For the text-containing cell, return its midpoint in (X, Y) coordinate format. 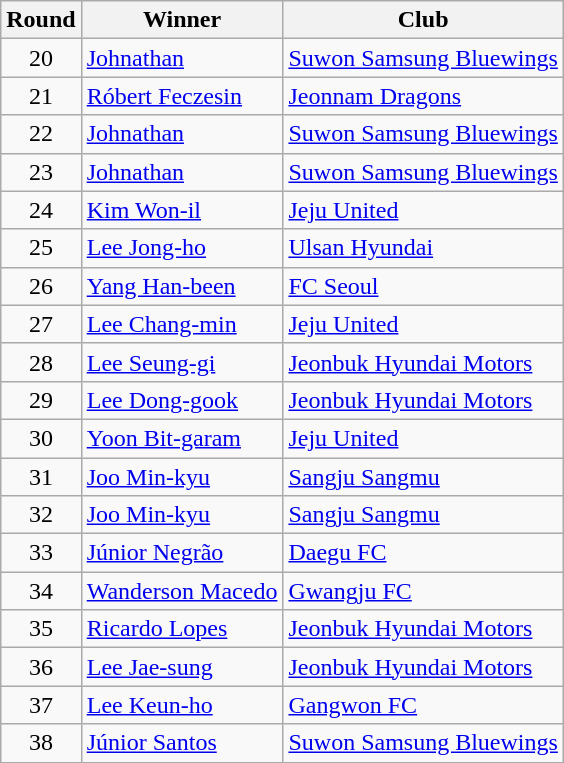
32 (41, 515)
Júnior Negrão (182, 553)
Jeonnam Dragons (423, 96)
Club (423, 20)
36 (41, 667)
30 (41, 438)
37 (41, 705)
22 (41, 134)
Lee Keun-ho (182, 705)
28 (41, 362)
21 (41, 96)
27 (41, 324)
24 (41, 210)
Ulsan Hyundai (423, 248)
Yoon Bit-garam (182, 438)
26 (41, 286)
Ricardo Lopes (182, 629)
Gangwon FC (423, 705)
20 (41, 58)
25 (41, 248)
Winner (182, 20)
Róbert Feczesin (182, 96)
34 (41, 591)
Round (41, 20)
33 (41, 553)
Júnior Santos (182, 743)
Lee Chang-min (182, 324)
FC Seoul (423, 286)
Kim Won-il (182, 210)
Lee Jae-sung (182, 667)
Yang Han-been (182, 286)
Wanderson Macedo (182, 591)
Lee Seung-gi (182, 362)
31 (41, 477)
Daegu FC (423, 553)
23 (41, 172)
Lee Jong-ho (182, 248)
Lee Dong-gook (182, 400)
38 (41, 743)
Gwangju FC (423, 591)
29 (41, 400)
35 (41, 629)
